Return (x, y) of the center of cell containing provided text 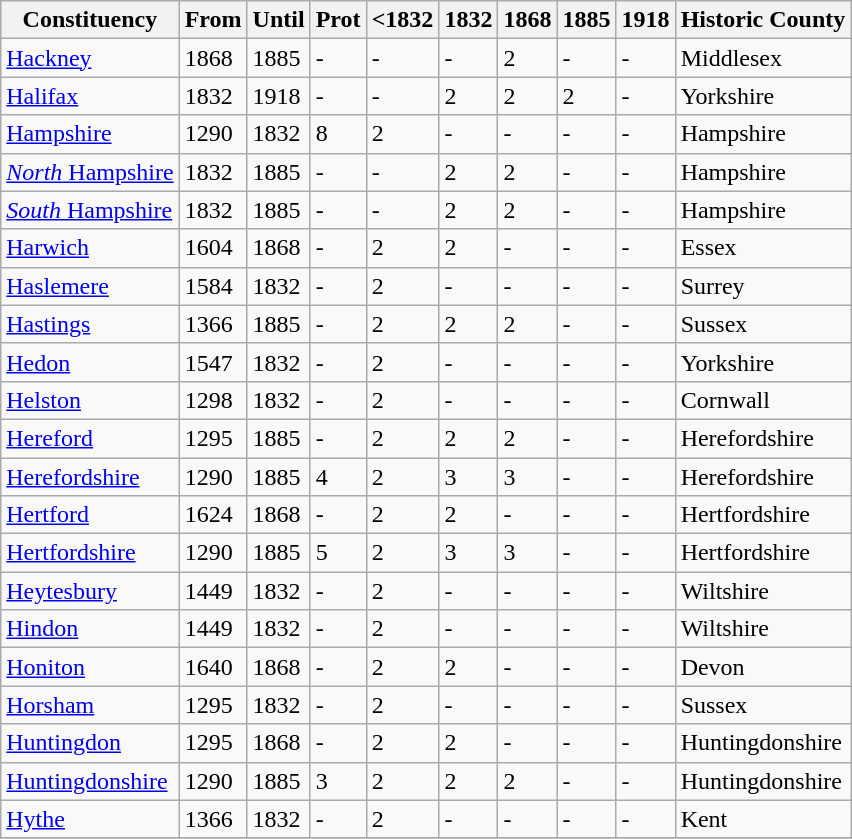
Horsham (90, 705)
From (213, 20)
Hedon (90, 362)
Hertford (90, 515)
1298 (213, 400)
Prot (338, 20)
5 (338, 553)
Essex (763, 248)
4 (338, 477)
Hindon (90, 629)
Middlesex (763, 58)
Heytesbury (90, 591)
Honiton (90, 667)
Surrey (763, 286)
1604 (213, 248)
Hereford (90, 438)
North Hampshire (90, 172)
Until (278, 20)
Halifax (90, 96)
1624 (213, 515)
Historic County (763, 20)
Harwich (90, 248)
Helston (90, 400)
Haslemere (90, 286)
Huntingdon (90, 743)
1640 (213, 667)
Cornwall (763, 400)
1547 (213, 362)
<1832 (402, 20)
South Hampshire (90, 210)
Kent (763, 819)
Hythe (90, 819)
Constituency (90, 20)
Hackney (90, 58)
1584 (213, 286)
Devon (763, 667)
Hastings (90, 324)
8 (338, 134)
